Detect which cell encompasses the target text, then output its [x, y] center coordinate. 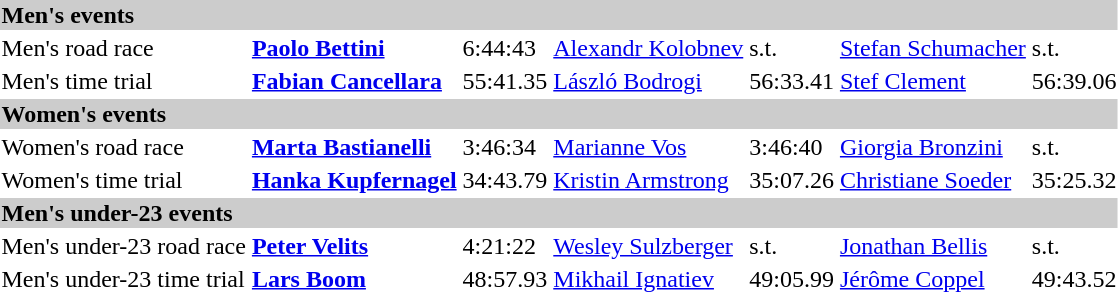
34:43.79 [505, 180]
Alexandr Kolobnev [648, 48]
Women's time trial [124, 180]
35:07.26 [792, 180]
Peter Velits [354, 246]
35:25.32 [1074, 180]
Paolo Bettini [354, 48]
Men's events [559, 15]
Marianne Vos [648, 147]
Stef Clement [932, 81]
Fabian Cancellara [354, 81]
László Bodrogi [648, 81]
Women's road race [124, 147]
Jonathan Bellis [932, 246]
Marta Bastianelli [354, 147]
Wesley Sulzberger [648, 246]
3:46:34 [505, 147]
Women's events [559, 114]
Men's road race [124, 48]
4:21:22 [505, 246]
6:44:43 [505, 48]
56:39.06 [1074, 81]
Hanka Kupfernagel [354, 180]
3:46:40 [792, 147]
Men's time trial [124, 81]
Kristin Armstrong [648, 180]
Men's under-23 events [559, 213]
56:33.41 [792, 81]
Giorgia Bronzini [932, 147]
Men's under-23 road race [124, 246]
Stefan Schumacher [932, 48]
55:41.35 [505, 81]
Christiane Soeder [932, 180]
